Extract the (X, Y) coordinate from the center of the cell holding the provided text.  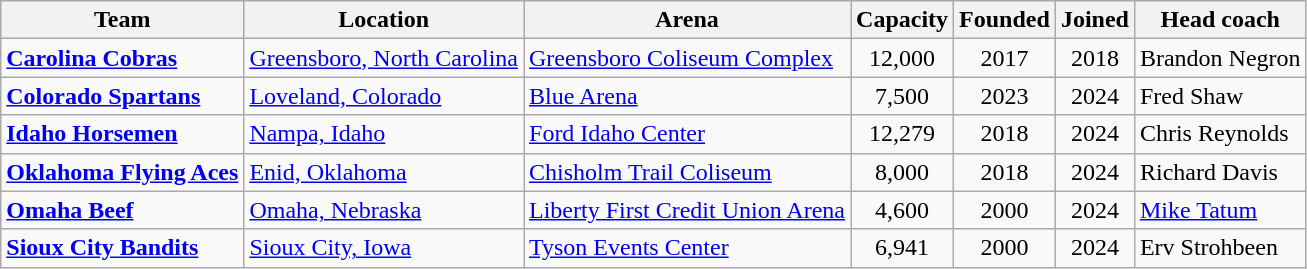
Enid, Oklahoma (384, 172)
Tyson Events Center (688, 248)
Team (122, 20)
Location (384, 20)
Sioux City, Iowa (384, 248)
Erv Strohbeen (1220, 248)
Brandon Negron (1220, 58)
Omaha Beef (122, 210)
Fred Shaw (1220, 96)
12,279 (902, 134)
Oklahoma Flying Aces (122, 172)
Greensboro, North Carolina (384, 58)
Head coach (1220, 20)
Idaho Horsemen (122, 134)
7,500 (902, 96)
8,000 (902, 172)
Blue Arena (688, 96)
Loveland, Colorado (384, 96)
Capacity (902, 20)
Mike Tatum (1220, 210)
Carolina Cobras (122, 58)
Ford Idaho Center (688, 134)
Chris Reynolds (1220, 134)
Omaha, Nebraska (384, 210)
Colorado Spartans (122, 96)
Sioux City Bandits (122, 248)
Arena (688, 20)
6,941 (902, 248)
2017 (1005, 58)
Richard Davis (1220, 172)
4,600 (902, 210)
Chisholm Trail Coliseum (688, 172)
2023 (1005, 96)
Nampa, Idaho (384, 134)
Liberty First Credit Union Arena (688, 210)
Joined (1094, 20)
Greensboro Coliseum Complex (688, 58)
12,000 (902, 58)
Founded (1005, 20)
